Return [x, y] of the center of cell containing provided text 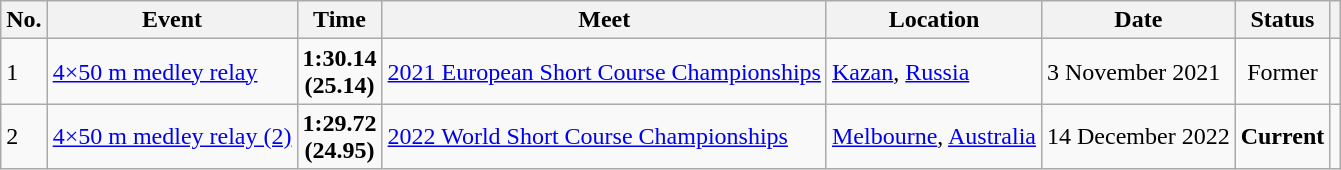
1:29.72(24.95) [340, 136]
Status [1282, 20]
Meet [604, 20]
2 [24, 136]
2022 World Short Course Championships [604, 136]
No. [24, 20]
4×50 m medley relay (2) [172, 136]
1:30.14(25.14) [340, 72]
Time [340, 20]
Melbourne, Australia [934, 136]
Event [172, 20]
Location [934, 20]
4×50 m medley relay [172, 72]
14 December 2022 [1138, 136]
Kazan, Russia [934, 72]
1 [24, 72]
3 November 2021 [1138, 72]
Former [1282, 72]
Date [1138, 20]
2021 European Short Course Championships [604, 72]
Current [1282, 136]
